Capture the cell that displays the provided text and extract its [x, y] central coordinate. 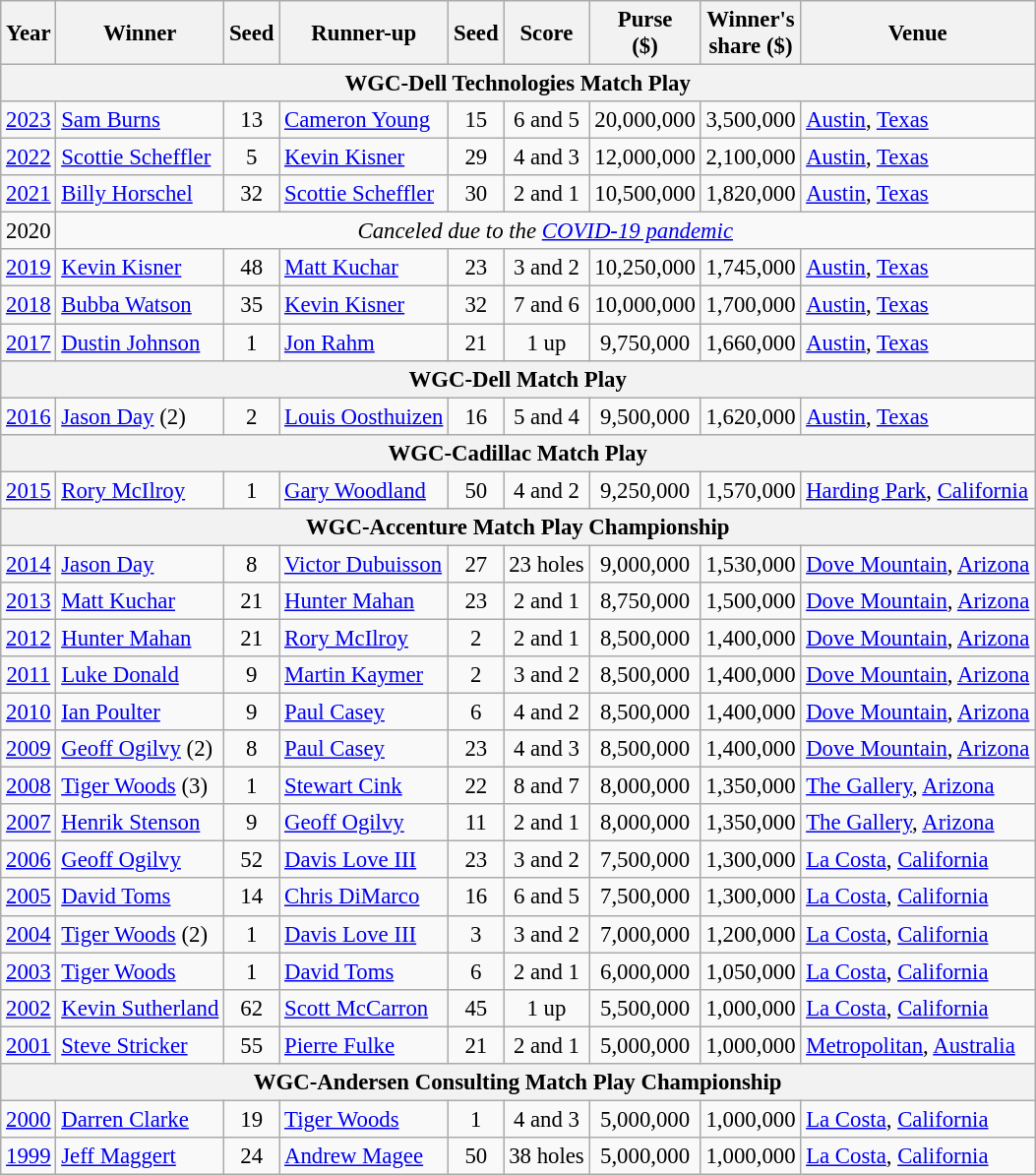
8,750,000 [645, 601]
Geoff Ogilvy (2) [140, 749]
30 [476, 194]
2022 [29, 157]
12,000,000 [645, 157]
7 and 6 [547, 305]
Kevin Sutherland [140, 1008]
2004 [29, 934]
Harding Park, California [918, 490]
9,500,000 [645, 416]
10,500,000 [645, 194]
6,000,000 [645, 971]
9,000,000 [645, 564]
2016 [29, 416]
1,660,000 [751, 342]
5,500,000 [645, 1008]
45 [476, 1008]
1,700,000 [751, 305]
2,100,000 [751, 157]
Louis Oosthuizen [364, 416]
Cameron Young [364, 120]
27 [476, 564]
5 and 4 [547, 416]
Jason Day (2) [140, 416]
38 holes [547, 1156]
1,745,000 [751, 269]
Gary Woodland [364, 490]
Canceled due to the COVID-19 pandemic [545, 231]
7,000,000 [645, 934]
1,500,000 [751, 601]
2020 [29, 231]
2013 [29, 601]
Scott McCarron [364, 1008]
Victor Dubuisson [364, 564]
1,620,000 [751, 416]
2018 [29, 305]
2006 [29, 860]
13 [252, 120]
2019 [29, 269]
Henrik Stenson [140, 823]
Runner-up [364, 33]
Dustin Johnson [140, 342]
2021 [29, 194]
Sam Burns [140, 120]
10,000,000 [645, 305]
19 [252, 1119]
Jason Day [140, 564]
Luke Donald [140, 675]
9,250,000 [645, 490]
2008 [29, 786]
Year [29, 33]
52 [252, 860]
35 [252, 305]
3 [476, 934]
22 [476, 786]
11 [476, 823]
WGC-Andersen Consulting Match Play Championship [518, 1082]
14 [252, 897]
1,530,000 [751, 564]
20,000,000 [645, 120]
2001 [29, 1045]
Steve Stricker [140, 1045]
2010 [29, 712]
Jeff Maggert [140, 1156]
55 [252, 1045]
1,200,000 [751, 934]
Billy Horschel [140, 194]
Winner [140, 33]
23 holes [547, 564]
29 [476, 157]
WGC-Cadillac Match Play [518, 453]
WGC-Dell Match Play [518, 379]
WGC-Dell Technologies Match Play [518, 84]
24 [252, 1156]
15 [476, 120]
2005 [29, 897]
2015 [29, 490]
Score [547, 33]
Tiger Woods (3) [140, 786]
48 [252, 269]
2009 [29, 749]
Martin Kaymer [364, 675]
Andrew Magee [364, 1156]
Venue [918, 33]
2012 [29, 638]
62 [252, 1008]
1999 [29, 1156]
9,750,000 [645, 342]
1,820,000 [751, 194]
2023 [29, 120]
10,250,000 [645, 269]
Darren Clarke [140, 1119]
8 and 7 [547, 786]
2002 [29, 1008]
2003 [29, 971]
3,500,000 [751, 120]
Ian Poulter [140, 712]
1,570,000 [751, 490]
Pierre Fulke [364, 1045]
Purse($) [645, 33]
2014 [29, 564]
1,050,000 [751, 971]
2000 [29, 1119]
Chris DiMarco [364, 897]
Metropolitan, Australia [918, 1045]
2007 [29, 823]
Bubba Watson [140, 305]
Winner'sshare ($) [751, 33]
5 [252, 157]
WGC-Accenture Match Play Championship [518, 527]
Tiger Woods (2) [140, 934]
2017 [29, 342]
2011 [29, 675]
Stewart Cink [364, 786]
Jon Rahm [364, 342]
